Locate the cell with the specified text and output its (X, Y) center coordinate. 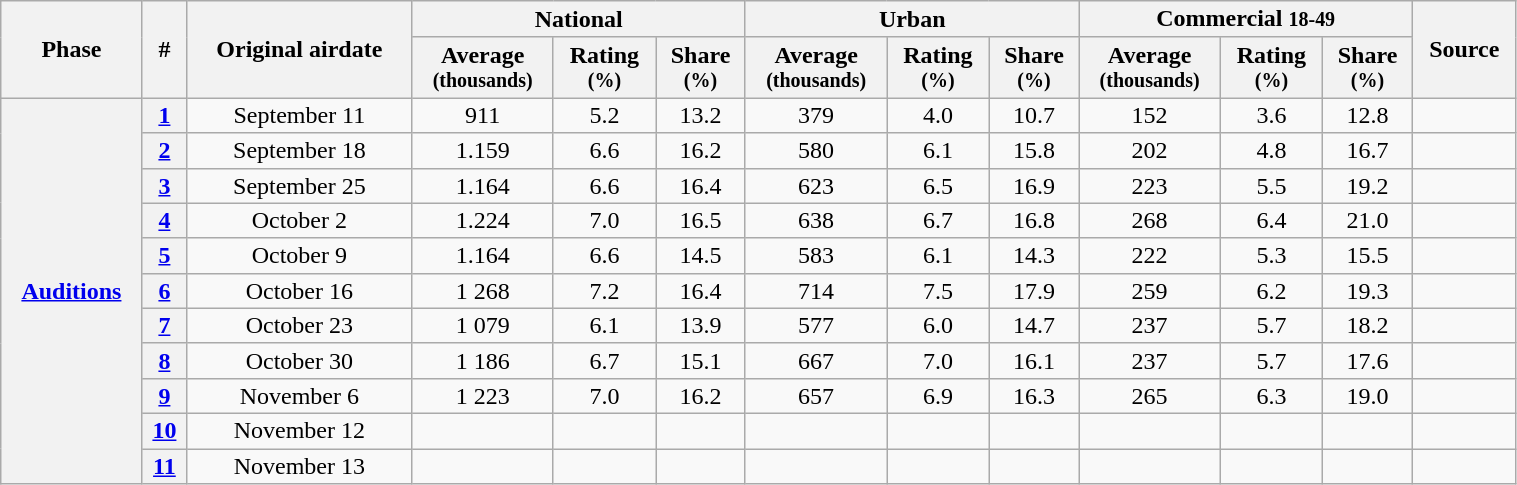
16.8 (1034, 220)
5.3 (1271, 256)
657 (816, 396)
379 (816, 116)
7.5 (938, 290)
18.2 (1368, 326)
6.3 (1271, 396)
16.1 (1034, 360)
12.8 (1368, 116)
223 (1150, 186)
Urban (912, 20)
6.9 (938, 396)
National (578, 20)
1 223 (482, 396)
5.5 (1271, 186)
November 12 (300, 430)
17.9 (1034, 290)
6.0 (938, 326)
14.7 (1034, 326)
1 079 (482, 326)
October 16 (300, 290)
Commercial 18-49 (1246, 20)
3.6 (1271, 116)
5 (164, 256)
5.2 (604, 116)
6.4 (1271, 220)
October 2 (300, 220)
9 (164, 396)
Phase (72, 50)
6.2 (1271, 290)
714 (816, 290)
Original airdate (300, 50)
Source (1464, 50)
September 11 (300, 116)
265 (1150, 396)
222 (1150, 256)
16.7 (1368, 150)
2 (164, 150)
19.0 (1368, 396)
7.2 (604, 290)
16.9 (1034, 186)
September 18 (300, 150)
152 (1150, 116)
577 (816, 326)
14.5 (701, 256)
4 (164, 220)
1.224 (482, 220)
19.3 (1368, 290)
259 (1150, 290)
15.8 (1034, 150)
667 (816, 360)
7 (164, 326)
202 (1150, 150)
November 6 (300, 396)
15.5 (1368, 256)
3 (164, 186)
# (164, 50)
911 (482, 116)
November 13 (300, 466)
16.3 (1034, 396)
15.1 (701, 360)
4.0 (938, 116)
638 (816, 220)
11 (164, 466)
623 (816, 186)
268 (1150, 220)
October 30 (300, 360)
October 23 (300, 326)
1 186 (482, 360)
17.6 (1368, 360)
583 (816, 256)
10.7 (1034, 116)
4.8 (1271, 150)
21.0 (1368, 220)
1 (164, 116)
6.5 (938, 186)
October 9 (300, 256)
580 (816, 150)
19.2 (1368, 186)
13.2 (701, 116)
8 (164, 360)
1 268 (482, 290)
16.5 (701, 220)
10 (164, 430)
6 (164, 290)
September 25 (300, 186)
1.159 (482, 150)
13.9 (701, 326)
Auditions (72, 291)
14.3 (1034, 256)
